Pinpoint the cell where the given text exists, returning its (X, Y) midpoint coordinate. 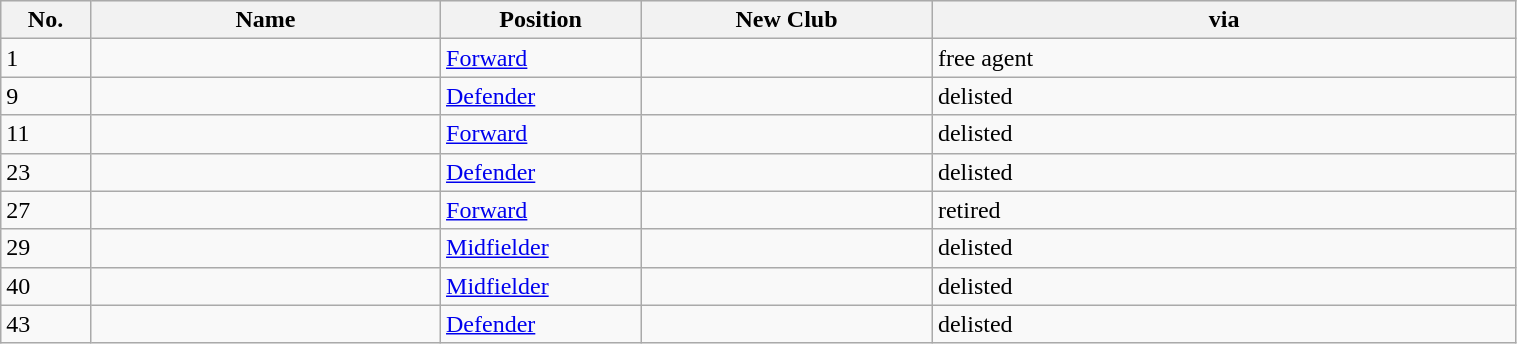
Position (541, 20)
29 (46, 248)
New Club (787, 20)
11 (46, 134)
via (1224, 20)
43 (46, 324)
No. (46, 20)
free agent (1224, 58)
9 (46, 96)
27 (46, 210)
23 (46, 172)
1 (46, 58)
Name (265, 20)
retired (1224, 210)
40 (46, 286)
